Detect which cell encompasses the target text, then output its (X, Y) center coordinate. 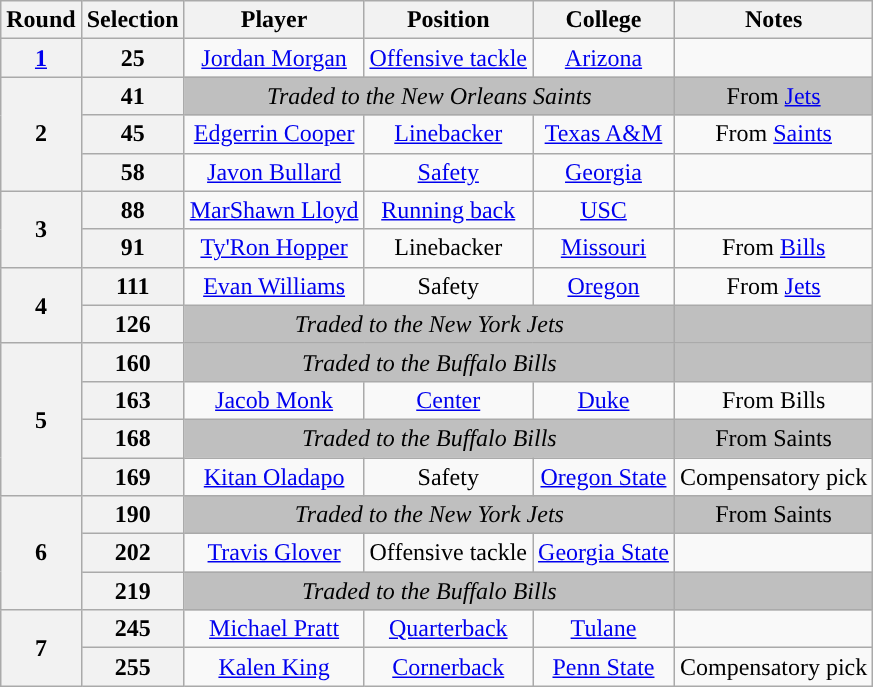
4 (41, 305)
Penn State (604, 667)
88 (132, 210)
Center (448, 400)
Position (448, 20)
MarShawn Lloyd (274, 210)
Notes (773, 20)
Evan Williams (274, 286)
91 (132, 248)
Kalen King (274, 667)
126 (132, 324)
Edgerrin Cooper (274, 134)
Georgia (604, 172)
25 (132, 58)
163 (132, 400)
169 (132, 477)
5 (41, 419)
Round (41, 20)
41 (132, 96)
Running back (448, 210)
Duke (604, 400)
Player (274, 20)
255 (132, 667)
Jordan Morgan (274, 58)
1 (41, 58)
160 (132, 362)
111 (132, 286)
Selection (132, 20)
Quarterback (448, 629)
Missouri (604, 248)
Texas A&M (604, 134)
Traded to the New Orleans Saints (429, 96)
6 (41, 553)
Cornerback (448, 667)
Kitan Oladapo (274, 477)
219 (132, 591)
Tulane (604, 629)
168 (132, 438)
Arizona (604, 58)
Georgia State (604, 553)
Oregon State (604, 477)
Michael Pratt (274, 629)
Javon Bullard (274, 172)
Jacob Monk (274, 400)
58 (132, 172)
7 (41, 648)
45 (132, 134)
Oregon (604, 286)
USC (604, 210)
3 (41, 229)
2 (41, 134)
190 (132, 515)
Travis Glover (274, 553)
Ty'Ron Hopper (274, 248)
202 (132, 553)
245 (132, 629)
College (604, 20)
